Provide the (x, y) coordinate of the cell's center where the given text is located.  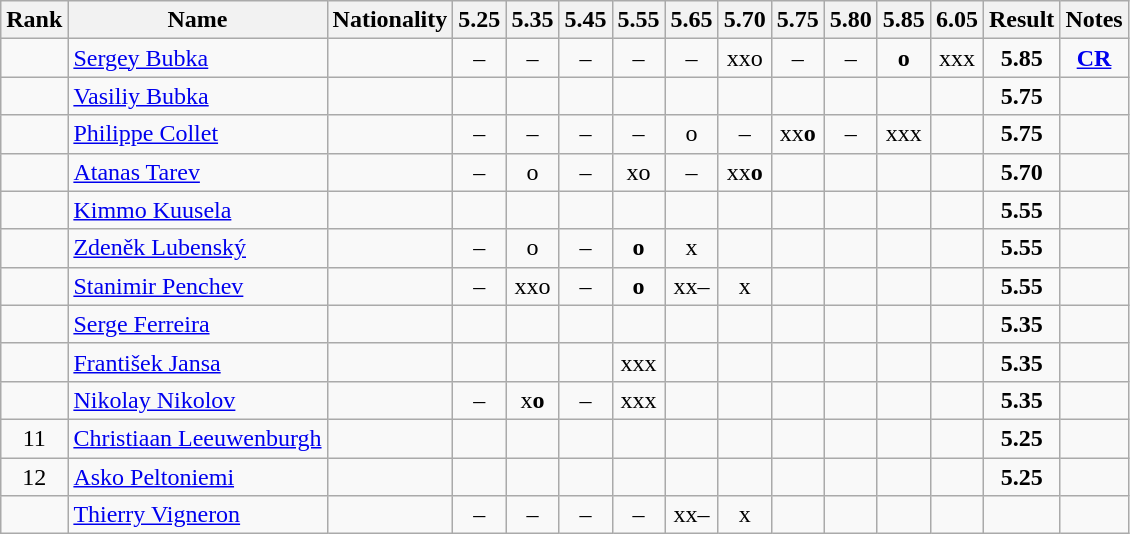
Thierry Vigneron (198, 515)
Sergey Bubka (198, 58)
Notes (1094, 20)
11 (34, 438)
Rank (34, 20)
Atanas Tarev (198, 172)
5.80 (850, 20)
Philippe Collet (198, 134)
5.45 (586, 20)
Zdeněk Lubenský (198, 248)
Vasiliy Bubka (198, 96)
Asko Peltoniemi (198, 477)
Serge Ferreira (198, 324)
Result (1021, 20)
Nikolay Nikolov (198, 400)
Stanimir Penchev (198, 286)
CR (1094, 58)
5.65 (692, 20)
Name (198, 20)
Nationality (390, 20)
František Jansa (198, 362)
Christiaan Leeuwenburgh (198, 438)
6.05 (956, 20)
Kimmo Kuusela (198, 210)
12 (34, 477)
